Return [x, y] of the center of cell containing provided text 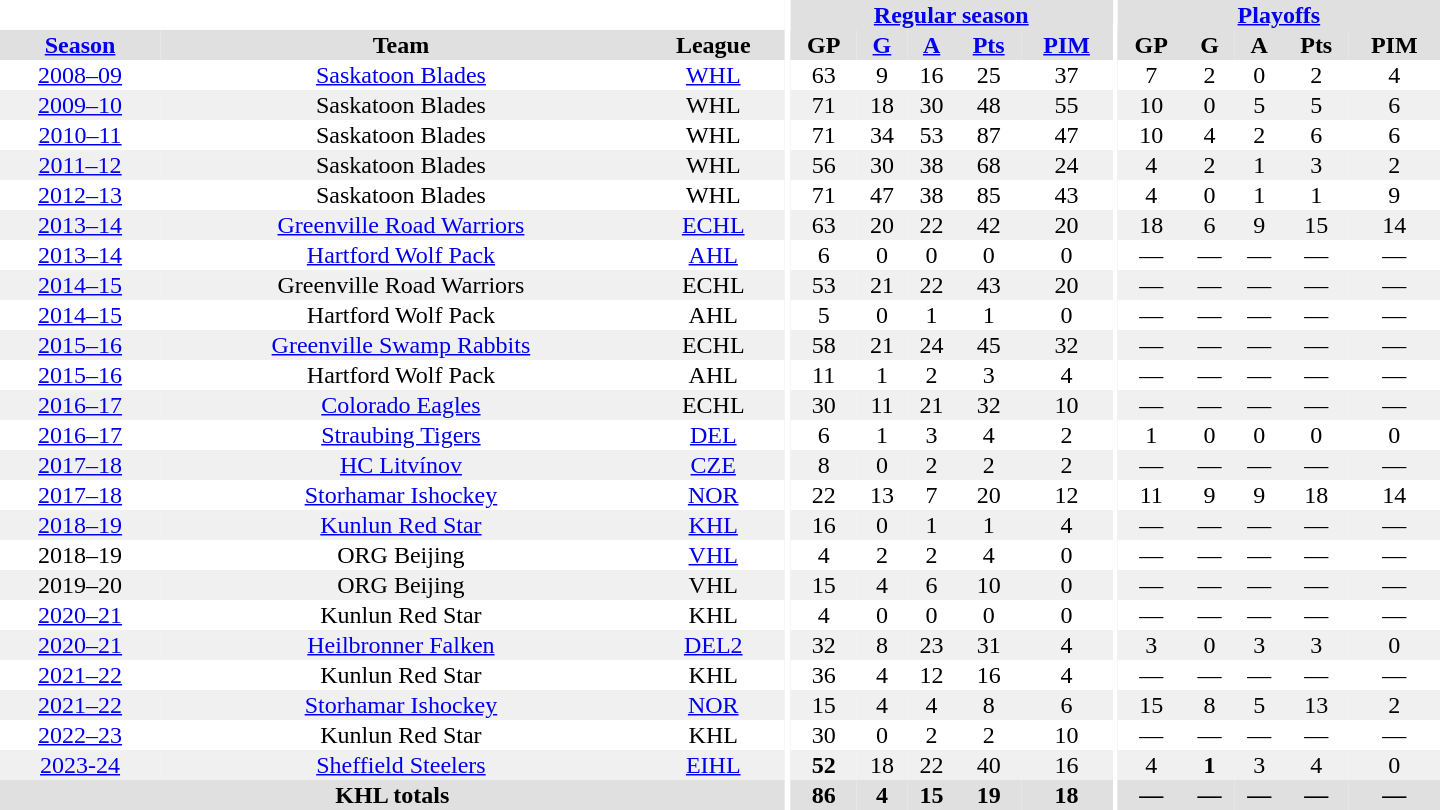
HC Litvínov [401, 465]
Straubing Tigers [401, 435]
52 [824, 765]
2010–11 [80, 135]
45 [988, 345]
Regular season [951, 15]
Colorado Eagles [401, 405]
68 [988, 165]
2023-24 [80, 765]
87 [988, 135]
55 [1066, 105]
86 [824, 795]
31 [988, 645]
Sheffield Steelers [401, 765]
2011–12 [80, 165]
36 [824, 675]
56 [824, 165]
DEL2 [714, 645]
2022–23 [80, 735]
48 [988, 105]
58 [824, 345]
2019–20 [80, 585]
Team [401, 45]
CZE [714, 465]
40 [988, 765]
37 [1066, 75]
DEL [714, 435]
Playoffs [1279, 15]
Greenville Swamp Rabbits [401, 345]
KHL totals [392, 795]
85 [988, 195]
42 [988, 225]
2008–09 [80, 75]
25 [988, 75]
34 [882, 135]
2012–13 [80, 195]
19 [988, 795]
23 [932, 645]
Heilbronner Falken [401, 645]
Season [80, 45]
League [714, 45]
EIHL [714, 765]
2009–10 [80, 105]
